Capture the cell that displays the provided text and extract its [x, y] central coordinate. 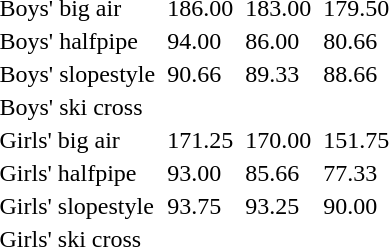
170.00 [278, 140]
90.66 [200, 74]
86.00 [278, 41]
93.00 [200, 173]
93.75 [200, 206]
93.25 [278, 206]
85.66 [278, 173]
171.25 [200, 140]
94.00 [200, 41]
89.33 [278, 74]
